Identify which cell holds the provided text, then report its (x, y) central coordinate. 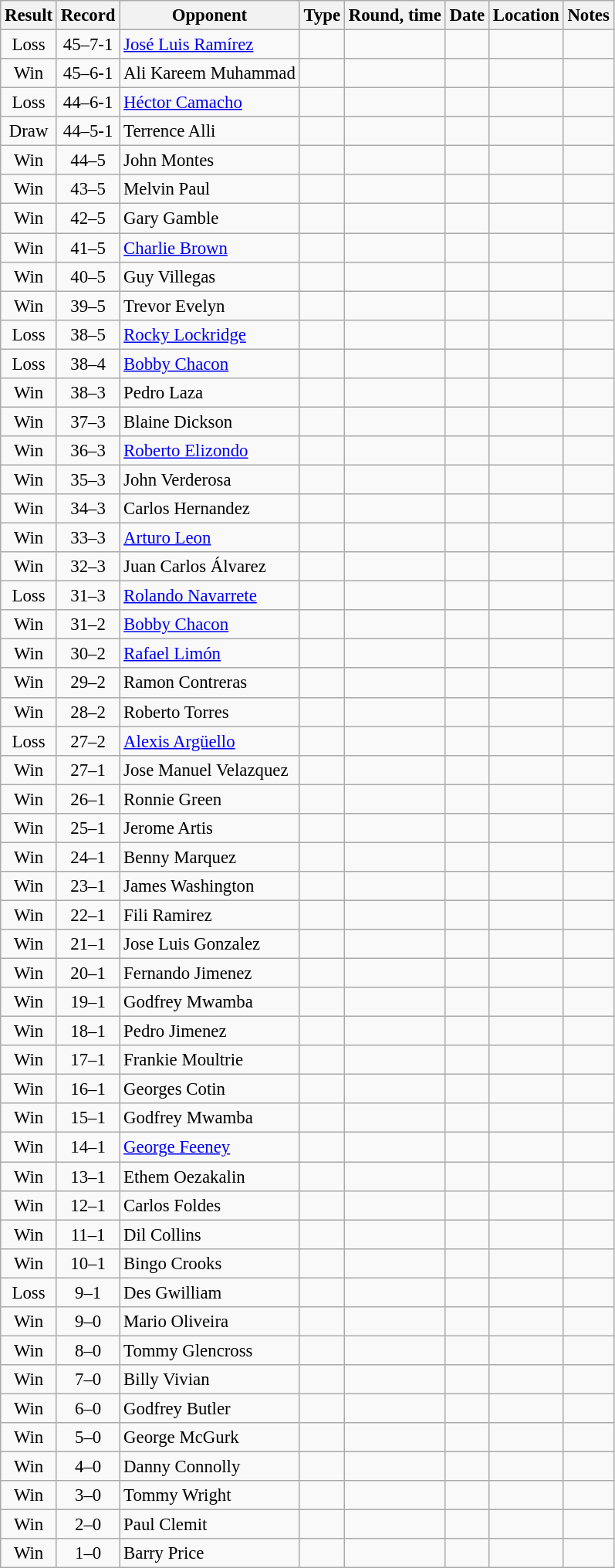
Carlos Hernandez (210, 509)
38–4 (88, 364)
9–0 (88, 1322)
Result (29, 15)
Trevor Evelyn (210, 306)
38–3 (88, 393)
Roberto Torres (210, 712)
28–2 (88, 712)
15–1 (88, 1119)
25–1 (88, 828)
Barry Price (210, 1553)
Carlos Foldes (210, 1205)
Record (88, 15)
35–3 (88, 479)
Fernando Jimenez (210, 974)
James Washington (210, 886)
8–0 (88, 1350)
20–1 (88, 974)
Ethem Oezakalin (210, 1177)
24–1 (88, 857)
Mario Oliveira (210, 1322)
32–3 (88, 567)
33–3 (88, 538)
23–1 (88, 886)
Tommy Wright (210, 1495)
Ronnie Green (210, 799)
Arturo Leon (210, 538)
Date (467, 15)
George Feeney (210, 1147)
Notes (588, 15)
Ali Kareem Muhammad (210, 73)
4–0 (88, 1467)
Round, time (395, 15)
Rolando Navarrete (210, 596)
Alexis Argüello (210, 741)
19–1 (88, 1002)
27–1 (88, 770)
10–1 (88, 1263)
42–5 (88, 218)
John Verderosa (210, 479)
Gary Gamble (210, 218)
Dil Collins (210, 1234)
Ramon Contreras (210, 683)
9–1 (88, 1292)
Opponent (210, 15)
Jerome Artis (210, 828)
Location (526, 15)
John Montes (210, 161)
Héctor Camacho (210, 103)
Georges Cotin (210, 1089)
44–6-1 (88, 103)
George McGurk (210, 1438)
Paul Clemit (210, 1525)
27–2 (88, 741)
30–2 (88, 654)
45–7-1 (88, 45)
36–3 (88, 451)
43–5 (88, 189)
Danny Connolly (210, 1467)
Type (322, 15)
21–1 (88, 944)
7–0 (88, 1380)
45–6-1 (88, 73)
Rafael Limón (210, 654)
Jose Manuel Velazquez (210, 770)
Pedro Laza (210, 393)
14–1 (88, 1147)
Draw (29, 131)
12–1 (88, 1205)
Des Gwilliam (210, 1292)
18–1 (88, 1031)
40–5 (88, 276)
41–5 (88, 248)
Billy Vivian (210, 1380)
Roberto Elizondo (210, 451)
Bingo Crooks (210, 1263)
Tommy Glencross (210, 1350)
22–1 (88, 915)
44–5-1 (88, 131)
44–5 (88, 161)
Godfrey Butler (210, 1408)
16–1 (88, 1089)
Guy Villegas (210, 276)
5–0 (88, 1438)
Terrence Alli (210, 131)
31–2 (88, 625)
1–0 (88, 1553)
José Luis Ramírez (210, 45)
26–1 (88, 799)
Juan Carlos Álvarez (210, 567)
17–1 (88, 1060)
Melvin Paul (210, 189)
Jose Luis Gonzalez (210, 944)
Blaine Dickson (210, 422)
Rocky Lockridge (210, 334)
Fili Ramirez (210, 915)
31–3 (88, 596)
6–0 (88, 1408)
34–3 (88, 509)
37–3 (88, 422)
38–5 (88, 334)
3–0 (88, 1495)
2–0 (88, 1525)
39–5 (88, 306)
Charlie Brown (210, 248)
11–1 (88, 1234)
29–2 (88, 683)
13–1 (88, 1177)
Frankie Moultrie (210, 1060)
Benny Marquez (210, 857)
Pedro Jimenez (210, 1031)
